Detect which cell encompasses the target text, then output its [x, y] center coordinate. 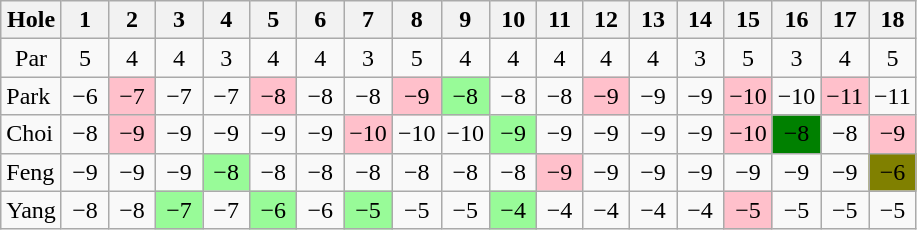
18 [893, 20]
8 [416, 20]
9 [466, 20]
10 [514, 20]
12 [606, 20]
1 [84, 20]
17 [845, 20]
Hole [32, 20]
13 [652, 20]
15 [748, 20]
Choi [32, 134]
7 [368, 20]
2 [132, 20]
Park [32, 96]
16 [796, 20]
Feng [32, 172]
11 [560, 20]
Par [32, 58]
14 [700, 20]
6 [320, 20]
Yang [32, 210]
